Extract the [X, Y] coordinate from the center of the cell holding the provided text.  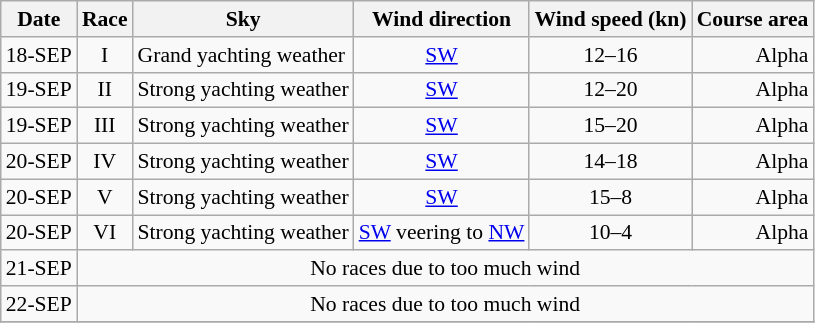
10–4 [610, 233]
VI [105, 233]
III [105, 126]
Sky [244, 19]
14–18 [610, 162]
15–8 [610, 197]
Wind direction [442, 19]
V [105, 197]
12–20 [610, 90]
I [105, 55]
12–16 [610, 55]
IV [105, 162]
II [105, 90]
Race [105, 19]
22-SEP [39, 304]
SW veering to NW [442, 233]
21-SEP [39, 269]
Date [39, 19]
Grand yachting weather [244, 55]
Wind speed (kn) [610, 19]
18-SEP [39, 55]
15–20 [610, 126]
Course area [753, 19]
